Determine the [x, y] coordinate at the center of the cell enclosing the given text.  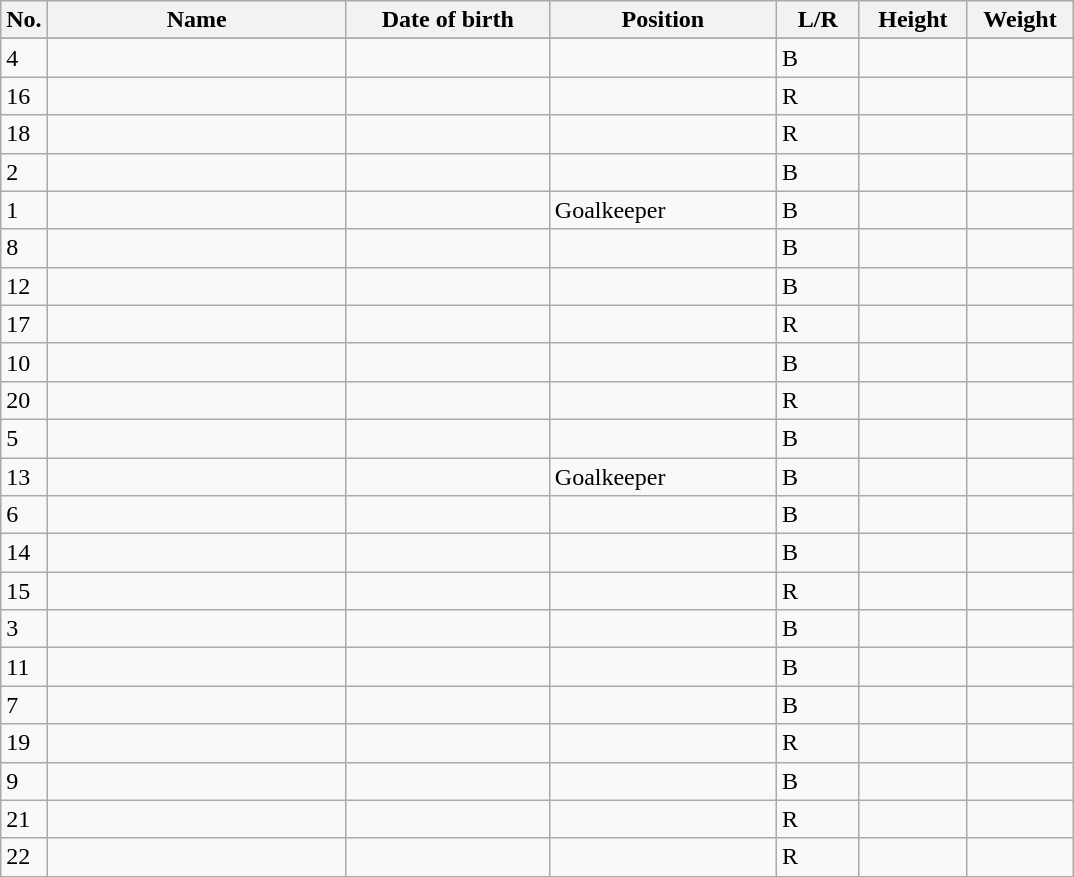
Name [196, 20]
2 [24, 172]
15 [24, 591]
8 [24, 248]
12 [24, 286]
Height [912, 20]
7 [24, 705]
1 [24, 210]
Position [662, 20]
6 [24, 515]
No. [24, 20]
18 [24, 134]
14 [24, 553]
13 [24, 477]
Date of birth [448, 20]
17 [24, 324]
22 [24, 857]
Weight [1020, 20]
10 [24, 362]
3 [24, 629]
20 [24, 400]
21 [24, 819]
19 [24, 743]
9 [24, 781]
L/R [818, 20]
11 [24, 667]
4 [24, 58]
16 [24, 96]
5 [24, 438]
